Output the (X, Y) coordinate of the center of the cell containing the given text.  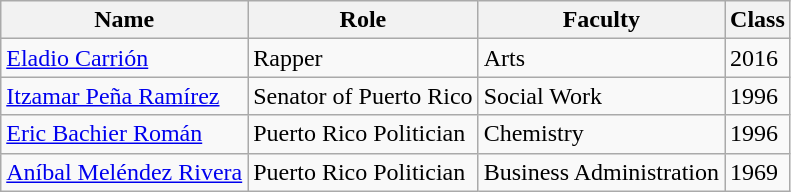
Chemistry (601, 134)
Faculty (601, 20)
Role (363, 20)
Social Work (601, 96)
Eladio Carrión (124, 58)
2016 (758, 58)
1969 (758, 172)
Business Administration (601, 172)
Name (124, 20)
Rapper (363, 58)
Class (758, 20)
Aníbal Meléndez Rivera (124, 172)
Eric Bachier Román (124, 134)
Itzamar Peña Ramírez (124, 96)
Arts (601, 58)
Senator of Puerto Rico (363, 96)
